From the cell containing the given text, extract its center point as [X, Y] coordinate. 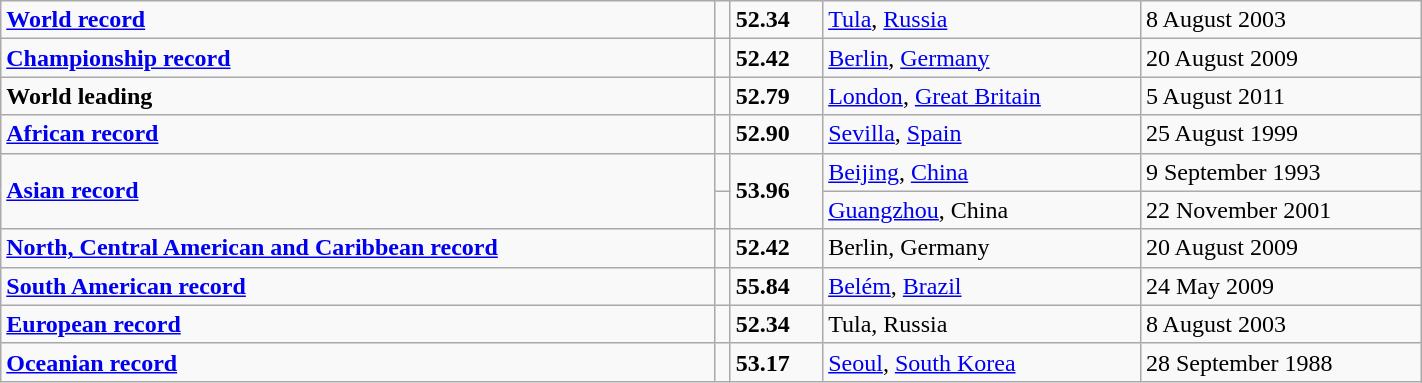
African record [358, 134]
25 August 1999 [1280, 134]
Oceanian record [358, 362]
52.79 [776, 96]
22 November 2001 [1280, 210]
24 May 2009 [1280, 286]
London, Great Britain [982, 96]
Beijing, China [982, 172]
5 August 2011 [1280, 96]
55.84 [776, 286]
Seoul, South Korea [982, 362]
53.17 [776, 362]
Asian record [358, 191]
Sevilla, Spain [982, 134]
Belém, Brazil [982, 286]
South American record [358, 286]
9 September 1993 [1280, 172]
European record [358, 324]
World leading [358, 96]
52.90 [776, 134]
Guangzhou, China [982, 210]
28 September 1988 [1280, 362]
53.96 [776, 191]
World record [358, 20]
North, Central American and Caribbean record [358, 248]
Championship record [358, 58]
